Find where the given text appears and provide that cell's center as [x, y] coordinate. 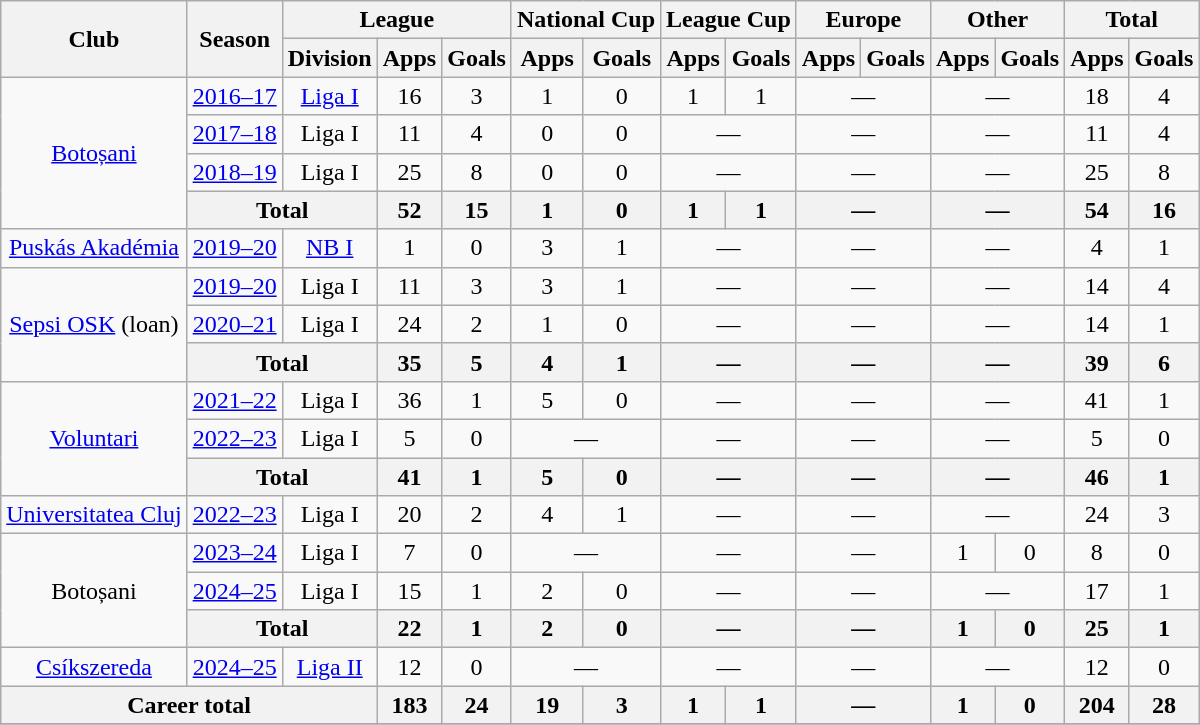
35 [409, 362]
20 [409, 515]
Puskás Akadémia [94, 248]
18 [1097, 96]
7 [409, 553]
46 [1097, 477]
Club [94, 39]
Europe [863, 20]
2023–24 [234, 553]
Division [330, 58]
2018–19 [234, 172]
Universitatea Cluj [94, 515]
League Cup [729, 20]
52 [409, 210]
28 [1164, 705]
19 [547, 705]
National Cup [586, 20]
Other [997, 20]
2020–21 [234, 324]
2017–18 [234, 134]
Career total [189, 705]
36 [409, 400]
2021–22 [234, 400]
League [396, 20]
183 [409, 705]
204 [1097, 705]
6 [1164, 362]
54 [1097, 210]
NB I [330, 248]
2016–17 [234, 96]
22 [409, 629]
Season [234, 39]
Liga II [330, 667]
Csíkszereda [94, 667]
Voluntari [94, 438]
Sepsi OSK (loan) [94, 324]
17 [1097, 591]
39 [1097, 362]
